From the cell containing the given text, extract its center point as [x, y] coordinate. 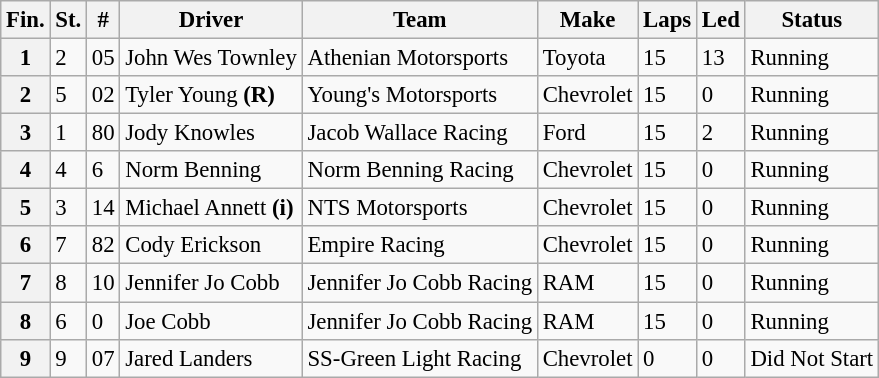
14 [104, 208]
NTS Motorsports [420, 208]
Jennifer Jo Cobb [211, 283]
Jacob Wallace Racing [420, 133]
02 [104, 95]
SS-Green Light Racing [420, 358]
Michael Annett (i) [211, 208]
Status [812, 20]
Make [587, 20]
Tyler Young (R) [211, 95]
Norm Benning Racing [420, 170]
05 [104, 58]
John Wes Townley [211, 58]
Empire Racing [420, 245]
Laps [668, 20]
Cody Erickson [211, 245]
Athenian Motorsports [420, 58]
80 [104, 133]
Did Not Start [812, 358]
Team [420, 20]
Fin. [26, 20]
82 [104, 245]
Norm Benning [211, 170]
Jody Knowles [211, 133]
Led [722, 20]
Toyota [587, 58]
St. [68, 20]
13 [722, 58]
Joe Cobb [211, 321]
Ford [587, 133]
07 [104, 358]
# [104, 20]
Driver [211, 20]
Young's Motorsports [420, 95]
Jared Landers [211, 358]
10 [104, 283]
